Return the (X, Y) coordinate for the center point of the cell that contains the specified text.  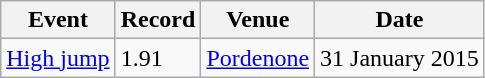
Pordenone (258, 58)
High jump (58, 58)
Venue (258, 20)
Event (58, 20)
Date (400, 20)
1.91 (158, 58)
31 January 2015 (400, 58)
Record (158, 20)
